Capture the cell that displays the provided text and extract its (X, Y) central coordinate. 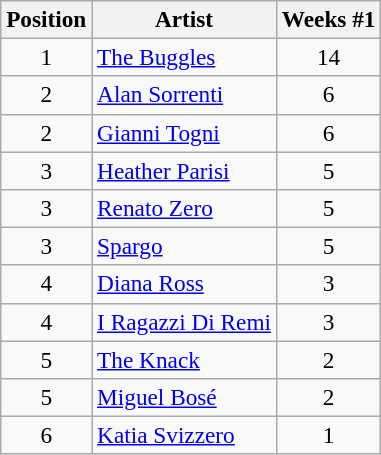
Position (46, 19)
The Knack (184, 359)
The Buggles (184, 57)
Renato Zero (184, 208)
Katia Svizzero (184, 435)
Diana Ross (184, 284)
Miguel Bosé (184, 397)
Spargo (184, 246)
Alan Sorrenti (184, 95)
Gianni Togni (184, 133)
Weeks #1 (328, 19)
Heather Parisi (184, 170)
I Ragazzi Di Remi (184, 322)
14 (328, 57)
Artist (184, 19)
